Capture the cell that displays the provided text and extract its (X, Y) central coordinate. 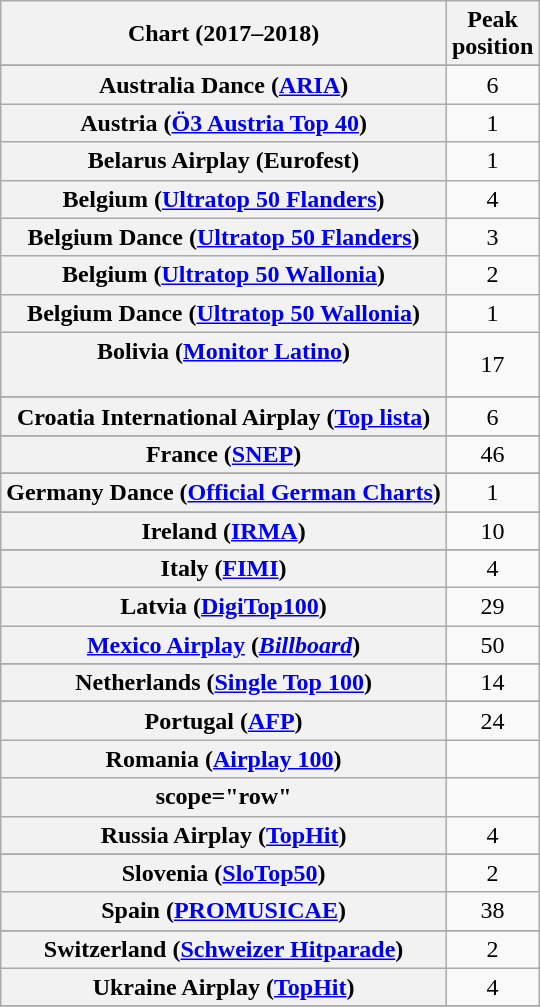
Russia Airplay (TopHit) (224, 835)
Croatia International Airplay (Top lista) (224, 416)
3 (492, 237)
Belgium (Ultratop 50 Wallonia) (224, 275)
Portugal (AFP) (224, 721)
24 (492, 721)
Slovenia (SloTop50) (224, 873)
Bolivia (Monitor Latino) (224, 364)
Ireland (IRMA) (224, 531)
46 (492, 454)
29 (492, 607)
10 (492, 531)
Netherlands (Single Top 100) (224, 683)
Italy (FIMI) (224, 569)
Mexico Airplay (Billboard) (224, 645)
14 (492, 683)
Austria (Ö3 Austria Top 40) (224, 123)
Belarus Airplay (Eurofest) (224, 161)
Belgium Dance (Ultratop 50 Flanders) (224, 237)
Chart (2017–2018) (224, 34)
Australia Dance (ARIA) (224, 85)
Belgium (Ultratop 50 Flanders) (224, 199)
38 (492, 911)
France (SNEP) (224, 454)
Germany Dance (Official German Charts) (224, 492)
scope="row" (224, 797)
50 (492, 645)
Spain (PROMUSICAE) (224, 911)
Latvia (DigiTop100) (224, 607)
17 (492, 364)
Peakposition (492, 34)
Romania (Airplay 100) (224, 759)
Switzerland (Schweizer Hitparade) (224, 949)
Belgium Dance (Ultratop 50 Wallonia) (224, 313)
Ukraine Airplay (TopHit) (224, 987)
